Search for the cell housing the specified text and yield its (X, Y) center coordinate. 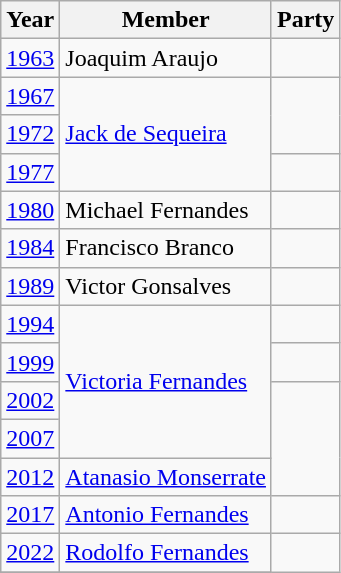
1989 (30, 286)
Party (305, 20)
1963 (30, 58)
2002 (30, 400)
Member (166, 20)
2017 (30, 515)
Antonio Fernandes (166, 515)
1980 (30, 210)
1972 (30, 134)
1977 (30, 172)
1967 (30, 96)
Joaquim Araujo (166, 58)
1999 (30, 362)
Victor Gonsalves (166, 286)
Jack de Sequeira (166, 134)
2012 (30, 477)
Year (30, 20)
Atanasio Monserrate (166, 477)
Rodolfo Fernandes (166, 553)
1984 (30, 248)
1994 (30, 324)
Victoria Fernandes (166, 381)
2022 (30, 553)
Michael Fernandes (166, 210)
Francisco Branco (166, 248)
2007 (30, 438)
